Scan for the cell matching the given text and deliver its (x, y) coordinate at center. 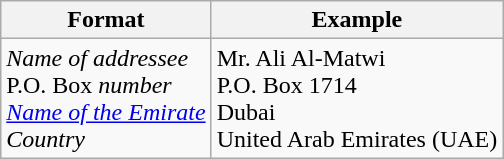
Format (106, 20)
Example (357, 20)
Name of addressee P.O. Box number Name of the Emirate Country (106, 98)
Mr. Ali Al-Matwi P.O. Box 1714 Dubai United Arab Emirates (UAE) (357, 98)
